Identify which cell holds the provided text, then report its [X, Y] central coordinate. 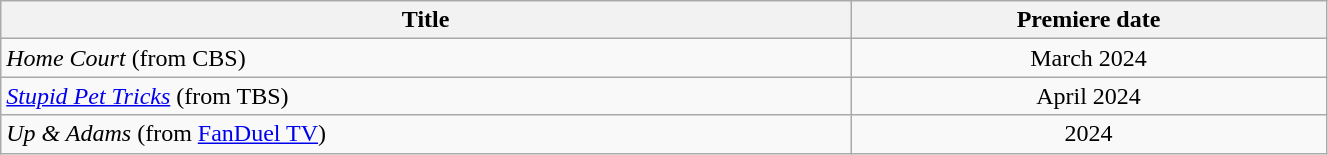
Title [426, 20]
Home Court (from CBS) [426, 58]
2024 [1089, 134]
Stupid Pet Tricks (from TBS) [426, 96]
Premiere date [1089, 20]
April 2024 [1089, 96]
Up & Adams (from FanDuel TV) [426, 134]
March 2024 [1089, 58]
